For the text-containing cell, return its midpoint in (X, Y) coordinate format. 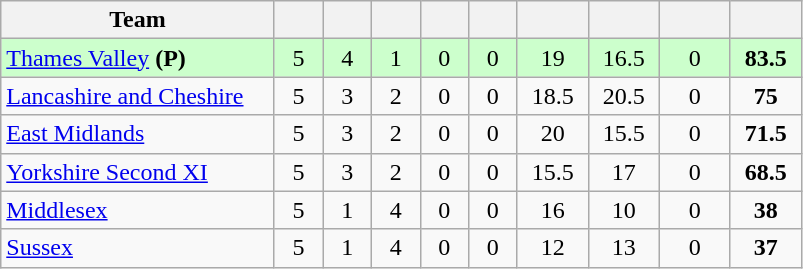
37 (766, 248)
19 (552, 58)
16.5 (624, 58)
Yorkshire Second XI (138, 172)
East Midlands (138, 134)
10 (624, 210)
71.5 (766, 134)
20.5 (624, 96)
Lancashire and Cheshire (138, 96)
Middlesex (138, 210)
68.5 (766, 172)
Thames Valley (P) (138, 58)
12 (552, 248)
17 (624, 172)
Team (138, 20)
75 (766, 96)
38 (766, 210)
13 (624, 248)
18.5 (552, 96)
20 (552, 134)
Sussex (138, 248)
16 (552, 210)
83.5 (766, 58)
